For the text-containing cell, return its midpoint in [x, y] coordinate format. 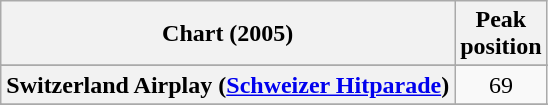
Peakposition [501, 34]
Switzerland Airplay (Schweizer Hitparade) [228, 85]
69 [501, 85]
Chart (2005) [228, 34]
